For the text-containing cell, return its midpoint in [x, y] coordinate format. 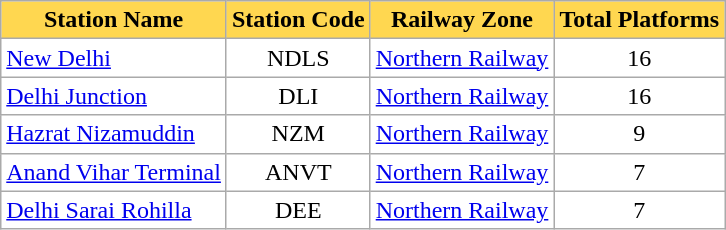
DEE [298, 210]
NDLS [298, 58]
Station Name [114, 20]
Delhi Junction [114, 96]
ANVT [298, 172]
Delhi Sarai Rohilla [114, 210]
New Delhi [114, 58]
Railway Zone [462, 20]
Station Code [298, 20]
Total Platforms [640, 20]
Hazrat Nizamuddin [114, 134]
9 [640, 134]
NZM [298, 134]
Anand Vihar Terminal [114, 172]
DLI [298, 96]
